Identify which cell holds the provided text, then report its (X, Y) central coordinate. 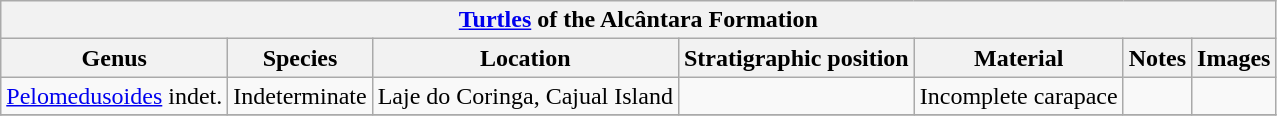
Indeterminate (300, 96)
Location (525, 58)
Pelomedusoides indet. (114, 96)
Material (1018, 58)
Notes (1157, 58)
Incomplete carapace (1018, 96)
Genus (114, 58)
Stratigraphic position (796, 58)
Images (1234, 58)
Turtles of the Alcântara Formation (638, 20)
Species (300, 58)
Laje do Coringa, Cajual Island (525, 96)
